Locate the cell with the specified text and output its [x, y] center coordinate. 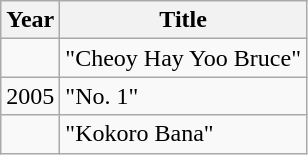
"Cheoy Hay Yoo Bruce" [184, 58]
Title [184, 20]
"Kokoro Bana" [184, 134]
2005 [30, 96]
Year [30, 20]
"No. 1" [184, 96]
